Locate the cell with the specified text and output its (x, y) center coordinate. 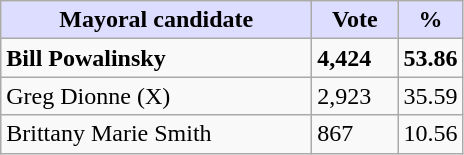
35.59 (430, 96)
Brittany Marie Smith (156, 134)
867 (355, 134)
Vote (355, 20)
2,923 (355, 96)
53.86 (430, 58)
4,424 (355, 58)
% (430, 20)
Bill Powalinsky (156, 58)
Greg Dionne (X) (156, 96)
Mayoral candidate (156, 20)
10.56 (430, 134)
